From the cell containing the given text, extract its center point as [X, Y] coordinate. 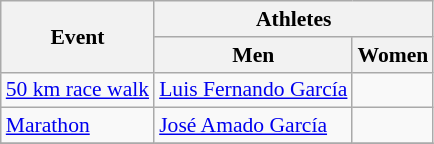
50 km race walk [78, 90]
Event [78, 36]
Men [253, 55]
José Amado García [253, 126]
Women [392, 55]
Luis Fernando García [253, 90]
Marathon [78, 126]
Athletes [294, 19]
